Determine the (X, Y) coordinate at the center of the cell enclosing the given text.  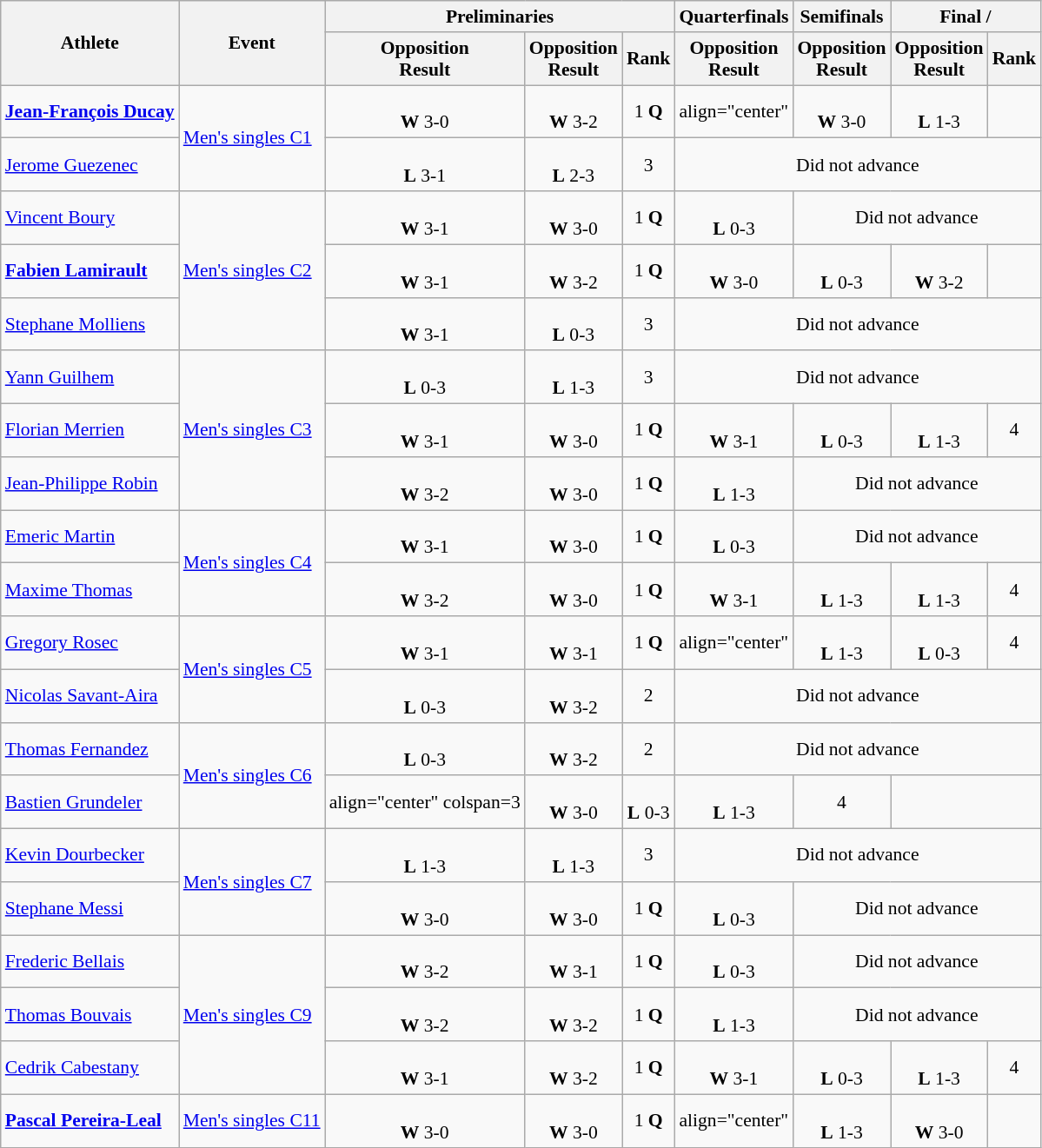
L 3-1 (425, 165)
align="center" colspan=3 (425, 803)
Pascal Pereira-Leal (90, 1121)
Fabien Lamirault (90, 271)
Preliminaries (501, 17)
Cedrik Cabestany (90, 1067)
Thomas Fernandez (90, 749)
Men's singles C1 (252, 138)
Semifinals (841, 17)
Men's singles C5 (252, 669)
Emeric Martin (90, 537)
Kevin Dourbecker (90, 855)
Jean-Philippe Robin (90, 483)
Men's singles C4 (252, 563)
Bastien Grundeler (90, 803)
Stephane Molliens (90, 323)
Final / (966, 17)
Stephane Messi (90, 909)
L 2-3 (574, 165)
Yann Guilhem (90, 377)
Men's singles C2 (252, 271)
Men's singles C6 (252, 775)
Vincent Boury (90, 217)
Florian Merrien (90, 431)
Athlete (90, 43)
Event (252, 43)
Maxime Thomas (90, 589)
Men's singles C11 (252, 1121)
Thomas Bouvais (90, 1015)
Jean-François Ducay (90, 111)
Men's singles C3 (252, 431)
Quarterfinals (733, 17)
Frederic Bellais (90, 961)
Gregory Rosec (90, 643)
Men's singles C9 (252, 1015)
Men's singles C7 (252, 882)
Jerome Guezenec (90, 165)
Nicolas Savant-Aira (90, 695)
